Detect which cell encompasses the target text, then output its (x, y) center coordinate. 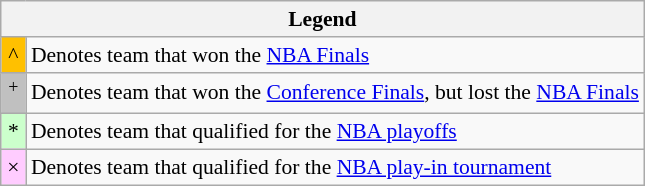
Denotes team that qualified for the NBA play-in tournament (335, 167)
Denotes team that qualified for the NBA playoffs (335, 132)
Denotes team that won the Conference Finals, but lost the NBA Finals (335, 92)
× (14, 167)
* (14, 132)
+ (14, 92)
^ (14, 55)
Legend (322, 19)
Denotes team that won the NBA Finals (335, 55)
